Identify which cell holds the provided text, then report its (X, Y) central coordinate. 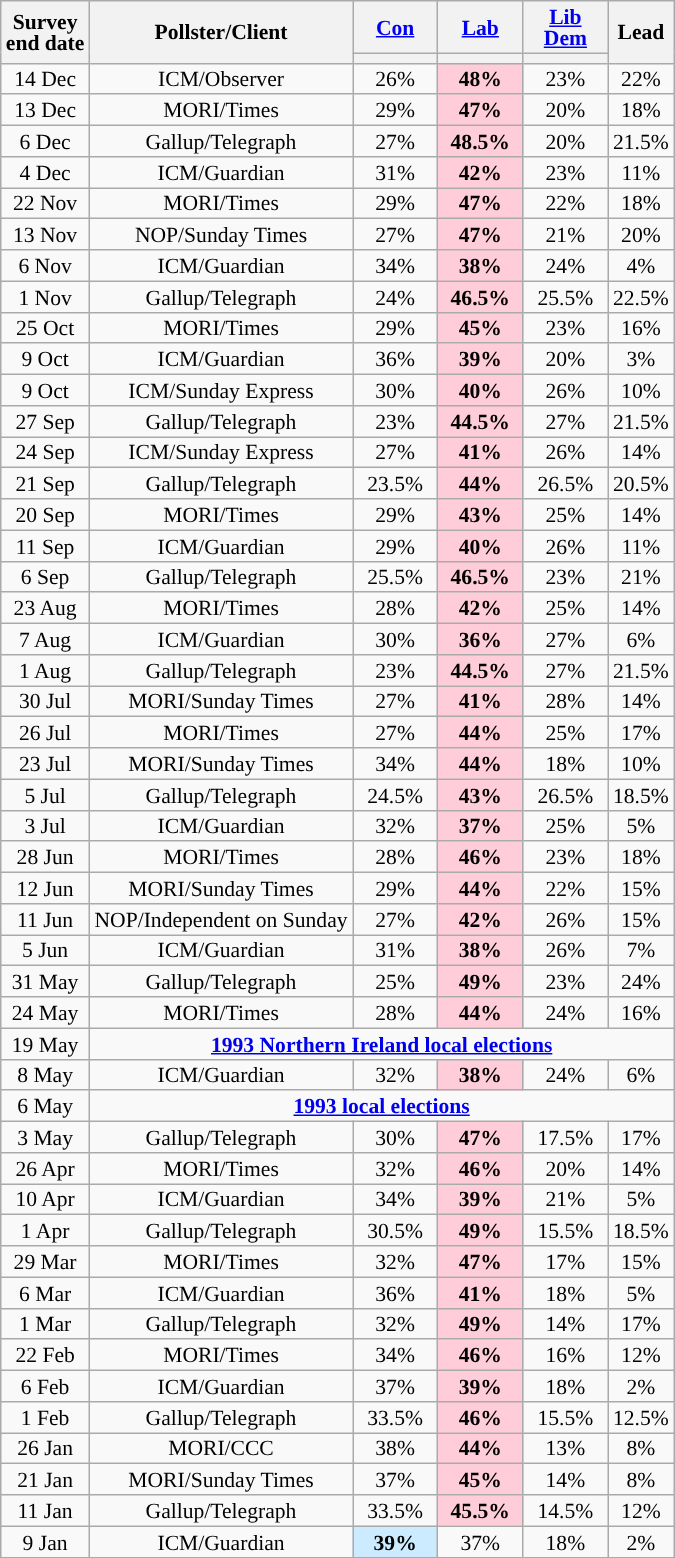
24.5% (396, 794)
45.5% (480, 1510)
3% (641, 360)
13 Dec (46, 110)
3 Jul (46, 826)
4% (641, 266)
1 Mar (46, 1324)
6 May (46, 1106)
30 Jul (46, 702)
9 Jan (46, 1542)
Con (396, 27)
11 Jan (46, 1510)
21 Sep (46, 484)
23 Aug (46, 608)
1993 local elections (381, 1106)
22.5% (641, 296)
27 Sep (46, 422)
ICM/Observer (220, 78)
1993 Northern Ireland local elections (381, 1044)
11 Sep (46, 546)
Surveyend date (46, 32)
1 Nov (46, 296)
6 Nov (46, 266)
20 Sep (46, 514)
17.5% (566, 1138)
30.5% (396, 1230)
24 May (46, 1012)
48% (480, 78)
13% (566, 1448)
23 Jul (46, 764)
7 Aug (46, 640)
NOP/Independent on Sunday (220, 920)
Lab (480, 27)
Lib Dem (566, 27)
12 Jun (46, 888)
6 Mar (46, 1292)
1 Feb (46, 1418)
26 Apr (46, 1168)
12.5% (641, 1418)
6 Dec (46, 142)
26 Jan (46, 1448)
25 Oct (46, 328)
5 Jul (46, 794)
24 Sep (46, 452)
29 Mar (46, 1262)
6 Sep (46, 576)
14.5% (566, 1510)
Lead (641, 32)
5 Jun (46, 950)
13 Nov (46, 234)
22 Nov (46, 204)
26 Jul (46, 732)
48.5% (480, 142)
1 Apr (46, 1230)
MORI/CCC (220, 1448)
NOP/Sunday Times (220, 234)
Pollster/Client (220, 32)
20.5% (641, 484)
14 Dec (46, 78)
23.5% (396, 484)
21 Jan (46, 1480)
7% (641, 950)
22 Feb (46, 1356)
8 May (46, 1074)
6 Feb (46, 1386)
3 May (46, 1138)
28 Jun (46, 858)
31 May (46, 982)
1 Aug (46, 670)
19 May (46, 1044)
10 Apr (46, 1200)
11 Jun (46, 920)
4 Dec (46, 172)
